Identify which cell holds the provided text, then report its [x, y] central coordinate. 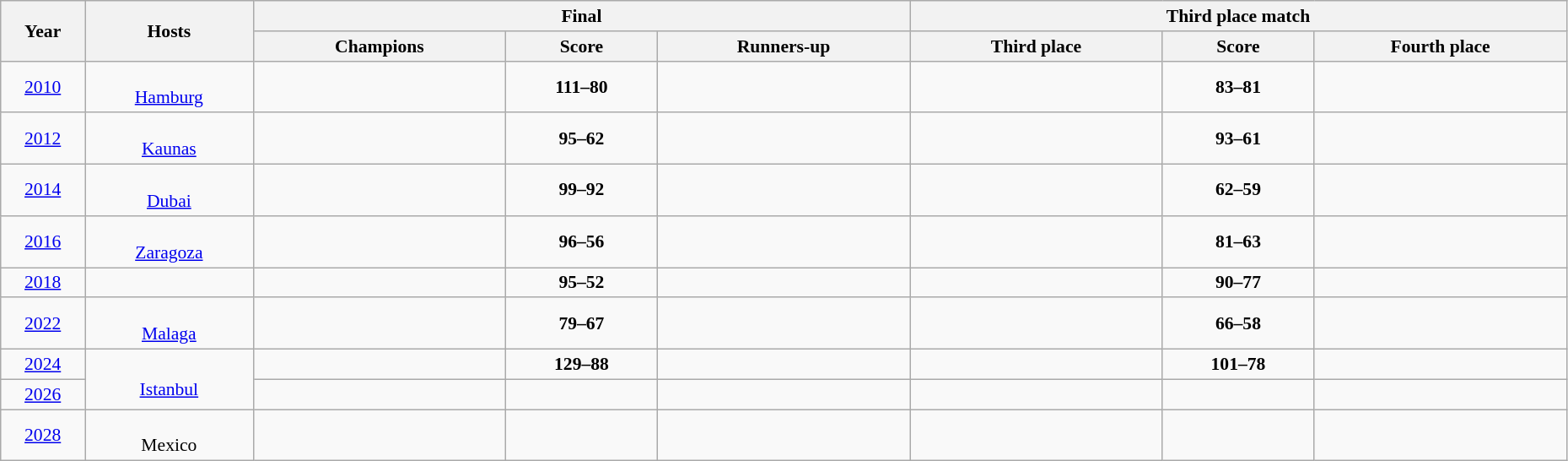
Hamburg [170, 86]
Dubai [170, 191]
81–63 [1238, 241]
2028 [43, 436]
Champions [380, 46]
Zaragoza [170, 241]
Mexico [170, 436]
Runners-up [783, 46]
2018 [43, 283]
Hosts [170, 30]
2010 [43, 86]
99–92 [582, 191]
95–52 [582, 283]
2026 [43, 394]
Fourth place [1441, 46]
Third place [1036, 46]
Third place match [1238, 16]
66–58 [1238, 324]
Final [582, 16]
2014 [43, 191]
79–67 [582, 324]
83–81 [1238, 86]
111–80 [582, 86]
2016 [43, 241]
62–59 [1238, 191]
129–88 [582, 365]
Year [43, 30]
Istanbul [170, 380]
90–77 [1238, 283]
2024 [43, 365]
Malaga [170, 324]
2022 [43, 324]
101–78 [1238, 365]
Kaunas [170, 138]
2012 [43, 138]
93–61 [1238, 138]
95–62 [582, 138]
96–56 [582, 241]
